Return [x, y] of the center of cell containing provided text 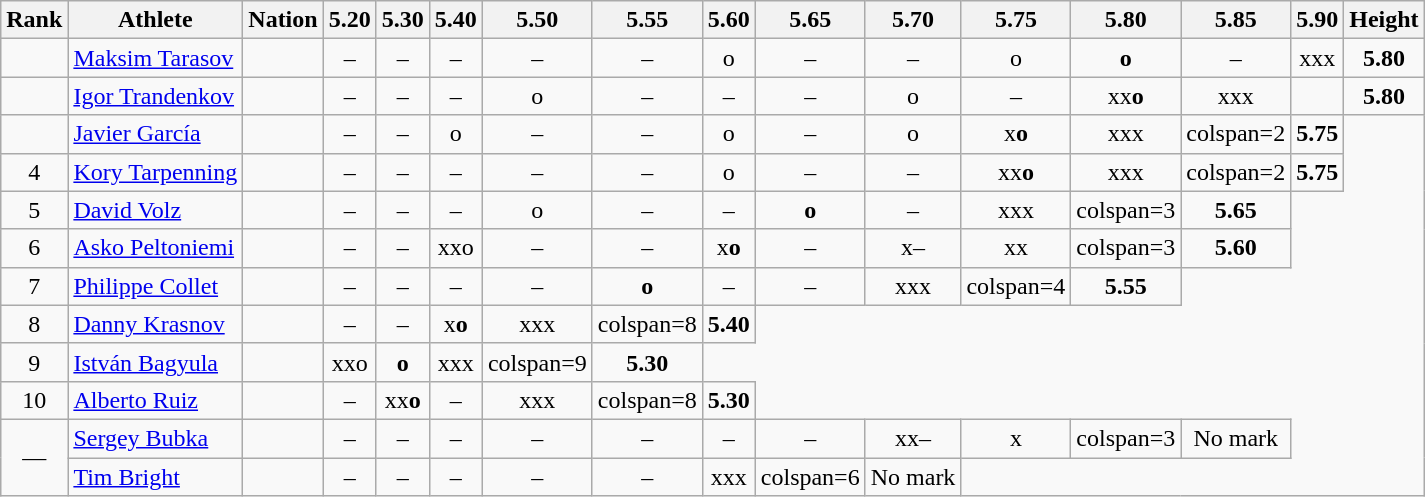
6 [34, 248]
Kory Tarpenning [156, 172]
xx– [913, 438]
colspan=6 [810, 477]
Javier García [156, 134]
— [34, 457]
Rank [34, 20]
colspan=9 [537, 362]
4 [34, 172]
Sergey Bubka [156, 438]
Athlete [156, 20]
5.85 [1236, 20]
7 [34, 286]
István Bagyula [156, 362]
Igor Trandenkov [156, 96]
5 [34, 210]
Philippe Collet [156, 286]
5.20 [350, 20]
8 [34, 324]
Asko Peltoniemi [156, 248]
5.90 [1318, 20]
Maksim Tarasov [156, 58]
Height [1384, 20]
x [1016, 438]
5.70 [913, 20]
5.50 [537, 20]
Nation [283, 20]
Tim Bright [156, 477]
xx [1016, 248]
colspan=4 [1016, 286]
9 [34, 362]
Danny Krasnov [156, 324]
10 [34, 400]
x– [913, 248]
Alberto Ruiz [156, 400]
David Volz [156, 210]
